For the text-containing cell, return its midpoint in [x, y] coordinate format. 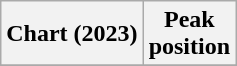
Chart (2023) [72, 34]
Peakposition [189, 34]
